From the cell containing the given text, extract its center point as (X, Y) coordinate. 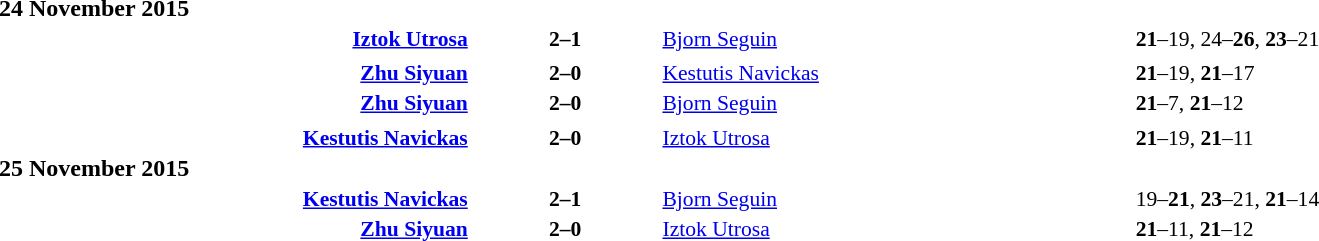
Kestutis Navickas (897, 73)
Iztok Utrosa (897, 138)
